Determine the [x, y] coordinate at the center of the cell enclosing the given text.  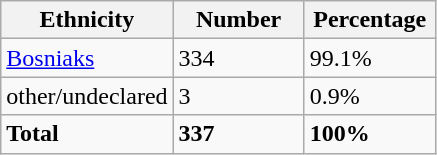
Number [238, 20]
Ethnicity [87, 20]
other/undeclared [87, 96]
0.9% [370, 96]
100% [370, 134]
337 [238, 134]
Percentage [370, 20]
334 [238, 58]
3 [238, 96]
99.1% [370, 58]
Total [87, 134]
Bosniaks [87, 58]
